Provide the [x, y] coordinate of the cell's center where the given text is located.  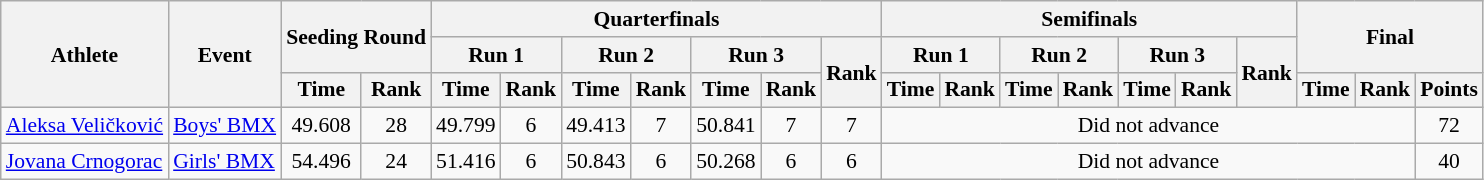
Points [1449, 90]
50.268 [726, 162]
28 [396, 126]
Semifinals [1090, 19]
49.799 [466, 126]
Quarterfinals [656, 19]
Final [1390, 36]
Boys' BMX [224, 126]
50.843 [596, 162]
49.608 [321, 126]
Seeding Round [356, 36]
49.413 [596, 126]
54.496 [321, 162]
Athlete [84, 54]
Girls' BMX [224, 162]
51.416 [466, 162]
40 [1449, 162]
Jovana Crnogorac [84, 162]
Aleksa Veličković [84, 126]
Event [224, 54]
72 [1449, 126]
24 [396, 162]
50.841 [726, 126]
